Detect which cell encompasses the target text, then output its (X, Y) center coordinate. 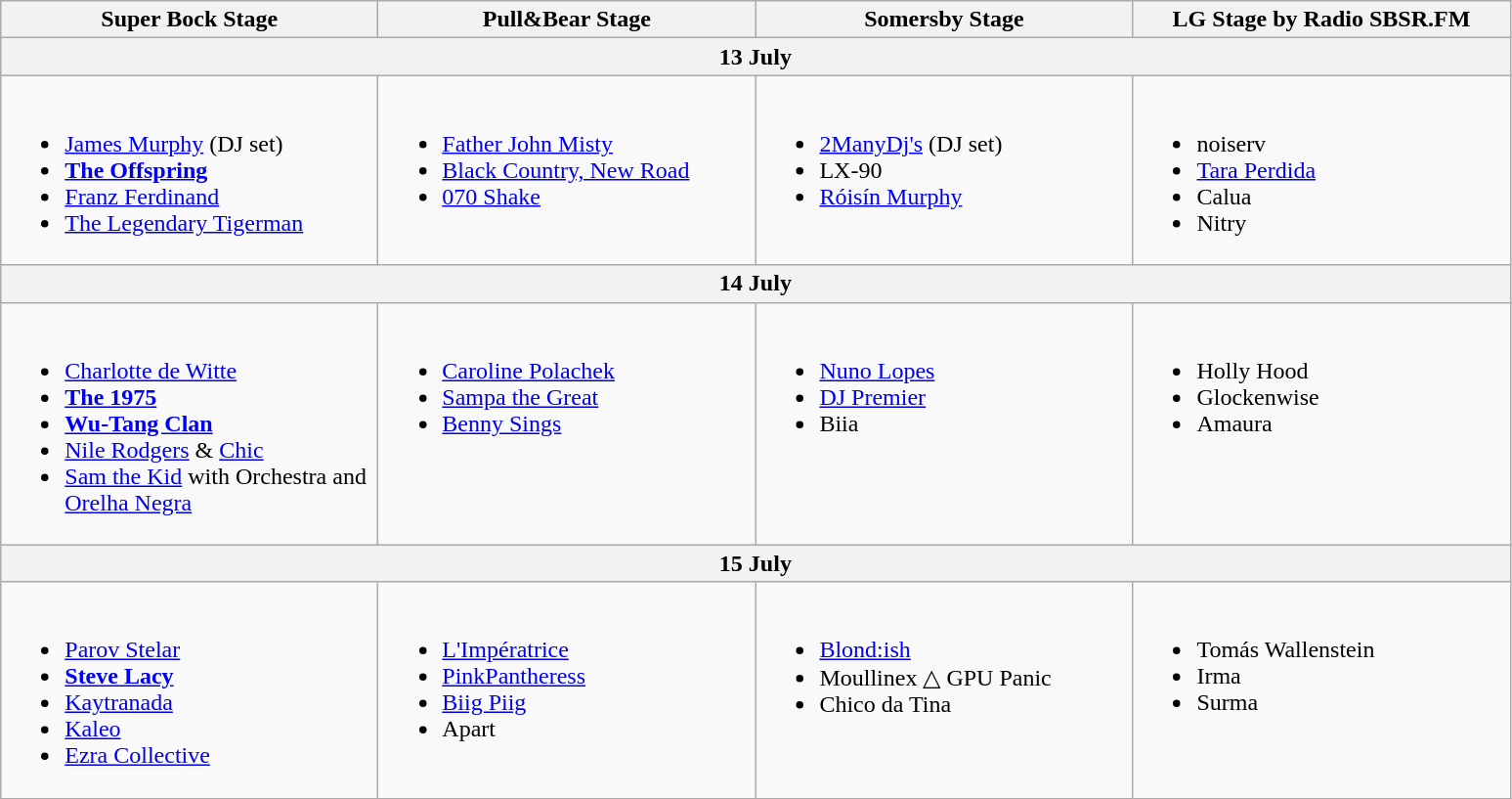
Tomás WallensteinIrmaSurma (1321, 690)
2ManyDj's (DJ set)LX-90Róisín Murphy (944, 170)
Super Bock Stage (190, 20)
13 July (756, 57)
Blond:ishMoullinex △ GPU PanicChico da Tina (944, 690)
noiservTara PerdidaCaluaNitry (1321, 170)
Pull&Bear Stage (567, 20)
L'ImpératricePinkPantheressBiig PiigApart (567, 690)
Somersby Stage (944, 20)
Charlotte de WitteThe 1975Wu-Tang ClanNile Rodgers & ChicSam the Kid with Orchestra and Orelha Negra (190, 423)
Father John MistyBlack Country, New Road070 Shake (567, 170)
Parov StelarSteve LacyKaytranadaKaleoEzra Collective (190, 690)
Caroline PolachekSampa the GreatBenny Sings (567, 423)
James Murphy (DJ set)The OffspringFranz FerdinandThe Legendary Tigerman (190, 170)
LG Stage by Radio SBSR.FM (1321, 20)
14 July (756, 284)
15 July (756, 563)
Holly HoodGlockenwiseAmaura (1321, 423)
Nuno LopesDJ PremierBiia (944, 423)
